Identify which cell holds the provided text, then report its (X, Y) central coordinate. 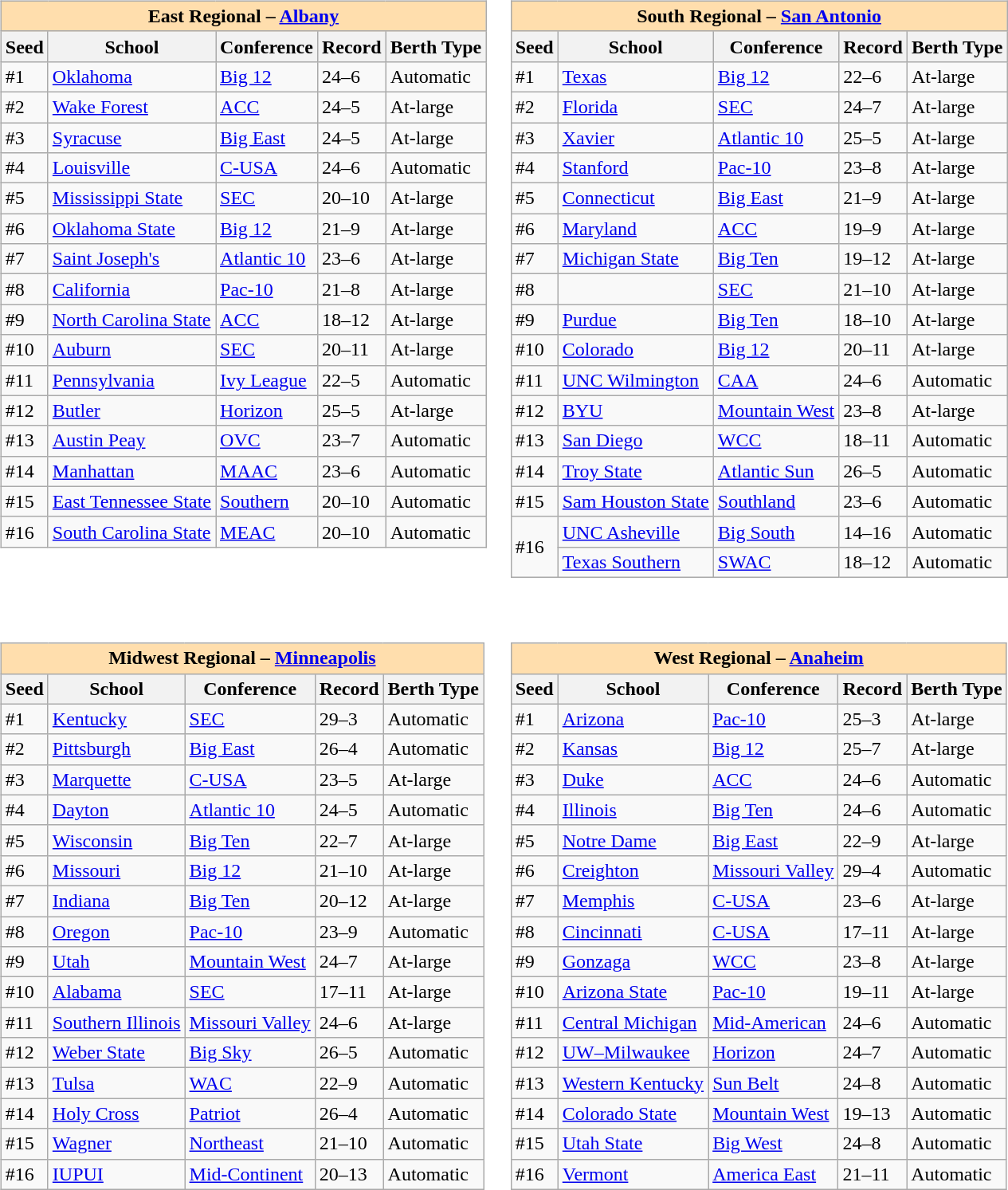
UNC Asheville (636, 532)
Pennsylvania (131, 380)
Southern (267, 501)
Oklahoma State (131, 229)
Syracuse (131, 138)
Tulsa (116, 1083)
23–5 (349, 780)
Mississippi State (131, 198)
20–13 (349, 1174)
Oregon (116, 932)
18–10 (873, 320)
Arizona (633, 719)
Northeast (250, 1144)
Creighton (633, 870)
Arizona State (633, 992)
Utah State (633, 1144)
Patriot (250, 1113)
20–12 (349, 901)
22–5 (351, 380)
MAAC (267, 471)
CAA (776, 380)
Big Sky (250, 1053)
Western Kentucky (633, 1083)
Sam Houston State (636, 501)
Marquette (116, 780)
South Regional – San Antonio (759, 16)
IUPUI (116, 1174)
Colorado State (633, 1113)
19–12 (873, 259)
Big South (776, 532)
Kentucky (116, 719)
Colorado (636, 350)
Indiana (116, 901)
BYU (636, 410)
Duke (633, 780)
UW–Milwaukee (633, 1053)
Kansas (633, 749)
OVC (267, 441)
Dayton (116, 810)
Mid-Continent (250, 1174)
Wisconsin (116, 840)
West Regional – Anaheim (759, 658)
25–3 (873, 719)
Connecticut (636, 198)
Notre Dame (633, 840)
Midwest Regional – Minneapolis (242, 658)
23–9 (349, 932)
Central Michigan (633, 1023)
Big West (773, 1144)
19–13 (873, 1113)
Southland (776, 501)
Illinois (633, 810)
Vermont (633, 1174)
Stanford (636, 168)
MEAC (267, 532)
Gonzaga (633, 962)
Manhattan (131, 471)
19–9 (873, 229)
Wake Forest (131, 107)
Austin Peay (131, 441)
29–3 (349, 719)
Wagner (116, 1144)
Ivy League (267, 380)
14–16 (873, 532)
East Tennessee State (131, 501)
Weber State (116, 1053)
Xavier (636, 138)
Southern Illinois (116, 1023)
29–4 (873, 870)
Butler (131, 410)
Holy Cross (116, 1113)
19–11 (873, 992)
Missouri (116, 870)
Utah (116, 962)
Sun Belt (773, 1083)
Atlantic Sun (776, 471)
Texas Southern (636, 562)
Louisville (131, 168)
Memphis (633, 901)
WAC (250, 1083)
South Carolina State (131, 532)
Florida (636, 107)
23–7 (351, 441)
Texas (636, 77)
Alabama (116, 992)
Oklahoma (131, 77)
San Diego (636, 441)
Michigan State (636, 259)
Saint Joseph's (131, 259)
22–7 (349, 840)
Pittsburgh (116, 749)
Auburn (131, 350)
California (131, 289)
America East (773, 1174)
25–7 (873, 749)
Troy State (636, 471)
Cincinnati (633, 932)
21–11 (873, 1174)
Purdue (636, 320)
22–6 (873, 77)
Mid-American (773, 1023)
21–8 (351, 289)
18–11 (873, 441)
North Carolina State (131, 320)
UNC Wilmington (636, 380)
Maryland (636, 229)
East Regional – Albany (243, 16)
SWAC (776, 562)
